Determine the [x, y] coordinate at the center of the cell enclosing the given text.  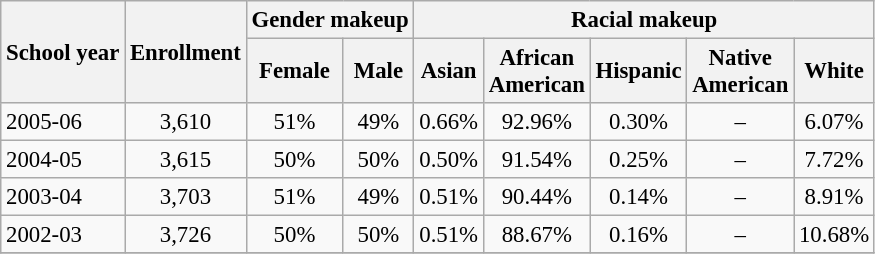
0.66% [448, 122]
2004-05 [63, 160]
Racial makeup [644, 20]
0.50% [448, 160]
Female [294, 72]
Asian [448, 72]
3,615 [186, 160]
0.16% [638, 235]
Native American [740, 72]
School year [63, 52]
8.91% [834, 197]
3,703 [186, 197]
Gender makeup [330, 20]
3,610 [186, 122]
3,726 [186, 235]
Hispanic [638, 72]
Male [378, 72]
0.30% [638, 122]
91.54% [536, 160]
10.68% [834, 235]
2003-04 [63, 197]
0.14% [638, 197]
2002-03 [63, 235]
6.07% [834, 122]
2005-06 [63, 122]
African American [536, 72]
Enrollment [186, 52]
7.72% [834, 160]
White [834, 72]
90.44% [536, 197]
0.25% [638, 160]
88.67% [536, 235]
92.96% [536, 122]
